Find where the given text appears and provide that cell's center as (X, Y) coordinate. 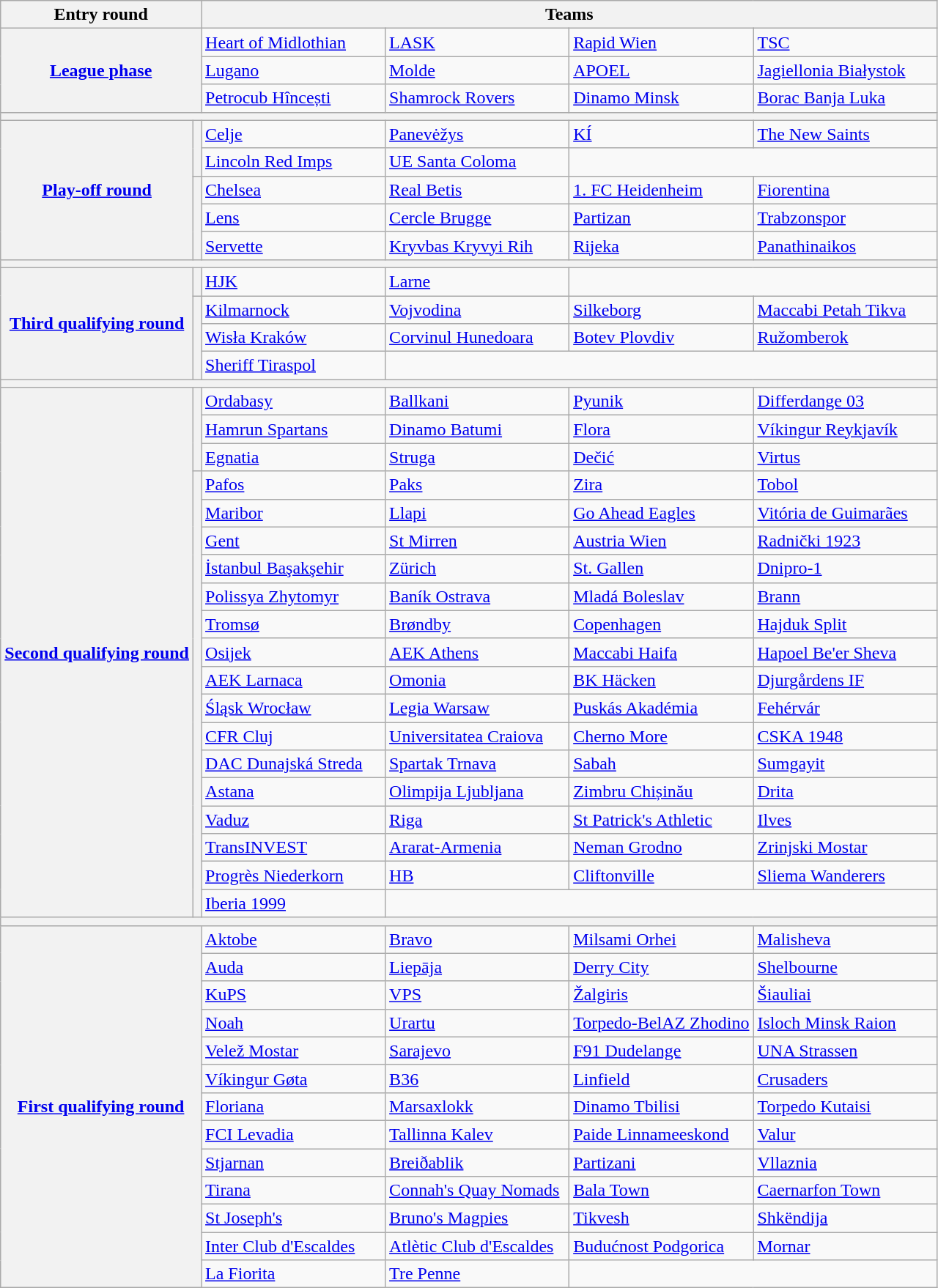
Valur (846, 1134)
VPS (478, 995)
Crusaders (846, 1078)
AEK Athens (478, 652)
Third qualifying round (97, 323)
Go Ahead Eagles (661, 513)
Gent (293, 541)
TSC (846, 42)
Tre Penne (478, 1274)
Differdange 03 (846, 401)
Pyunik (661, 401)
Budućnost Podgorica (661, 1246)
Isloch Minsk Raion (846, 1023)
Celje (293, 134)
Brøndby (478, 624)
Zimbru Chișinău (661, 792)
Liepāja (478, 967)
CFR Cluj (293, 736)
League phase (101, 70)
B36 (478, 1078)
Trabzonspor (846, 218)
HB (478, 876)
Partizan (661, 218)
Iberia 1999 (293, 903)
Bala Town (661, 1191)
Lincoln Red Imps (293, 162)
1. FC Heidenheim (661, 190)
Radnički 1923 (846, 541)
Olimpija Ljubljana (478, 792)
Floriana (293, 1106)
Llapi (478, 513)
Zürich (478, 569)
Shamrock Rovers (478, 98)
Legia Warsaw (478, 708)
Chelsea (293, 190)
Dnipro-1 (846, 569)
Ordabasy (293, 401)
Lugano (293, 70)
Copenhagen (661, 624)
Jagiellonia Białystok (846, 70)
Universitatea Craiova (478, 736)
FCI Levadia (293, 1134)
St Patrick's Athletic (661, 820)
Urartu (478, 1023)
Panevėžys (478, 134)
Malisheva (846, 939)
Vaduz (293, 820)
Zrinjski Mostar (846, 848)
Lens (293, 218)
Struga (478, 457)
Servette (293, 245)
Breiðablik (478, 1163)
Puskás Akadémia (661, 708)
Tikvesh (661, 1218)
Kilmarnock (293, 310)
Heart of Midlothian (293, 42)
UNA Strassen (846, 1051)
Connah's Quay Nomads (478, 1191)
Vojvodina (478, 310)
Caernarfon Town (846, 1191)
Entry round (101, 15)
Noah (293, 1023)
Šiauliai (846, 995)
Omonia (478, 680)
AEK Larnaca (293, 680)
Sheriff Tiraspol (293, 366)
Djurgårdens IF (846, 680)
Egnatia (293, 457)
Mladá Boleslav (661, 596)
Borac Banja Luka (846, 98)
Dečić (661, 457)
HJK (293, 281)
Stjarnan (293, 1163)
Ararat-Armenia (478, 848)
Rijeka (661, 245)
Bravo (478, 939)
Rapid Wien (661, 42)
Aktobe (293, 939)
APOEL (661, 70)
Neman Grodno (661, 848)
Larne (478, 281)
Derry City (661, 967)
St Joseph's (293, 1218)
Dinamo Batumi (478, 429)
Linfield (661, 1078)
CSKA 1948 (846, 736)
Spartak Trnava (478, 764)
Riga (478, 820)
BK Häcken (661, 680)
Cercle Brugge (478, 218)
Wisła Kraków (293, 338)
Inter Club d'Escaldes (293, 1246)
Paks (478, 485)
Auda (293, 967)
Vitória de Guimarães (846, 513)
Sumgayit (846, 764)
Ballkani (478, 401)
Víkingur Gøta (293, 1078)
Baník Ostrava (478, 596)
Real Betis (478, 190)
Mornar (846, 1246)
Tromsø (293, 624)
Dinamo Tbilisi (661, 1106)
Pafos (293, 485)
Drita (846, 792)
Ružomberok (846, 338)
Marsaxlokk (478, 1106)
Zira (661, 485)
Dinamo Minsk (661, 98)
Tobol (846, 485)
Shkëndija (846, 1218)
Panathinaikos (846, 245)
Hajduk Split (846, 624)
Velež Mostar (293, 1051)
Kryvbas Kryvyi Rih (478, 245)
Petrocub Hîncești (293, 98)
Cliftonville (661, 876)
F91 Dudelange (661, 1051)
La Fiorita (293, 1274)
Polissya Zhytomyr (293, 596)
The New Saints (846, 134)
Astana (293, 792)
Ilves (846, 820)
DAC Dunajská Streda (293, 764)
Žalgiris (661, 995)
Molde (478, 70)
KuPS (293, 995)
Sarajevo (478, 1051)
KÍ (661, 134)
Botev Plovdiv (661, 338)
Fehérvár (846, 708)
Brann (846, 596)
Tallinna Kalev (478, 1134)
Shelbourne (846, 967)
Hamrun Spartans (293, 429)
Vllaznia (846, 1163)
Víkingur Reykjavík (846, 429)
Atlètic Club d'Escaldes (478, 1246)
Second qualifying round (97, 652)
Torpedo-BelAZ Zhodino (661, 1023)
Cherno More (661, 736)
Austria Wien (661, 541)
Fiorentina (846, 190)
Torpedo Kutaisi (846, 1106)
St. Gallen (661, 569)
Silkeborg (661, 310)
Maccabi Haifa (661, 652)
Teams (570, 15)
Osijek (293, 652)
Progrès Niederkorn (293, 876)
First qualifying round (101, 1106)
Maribor (293, 513)
Śląsk Wrocław (293, 708)
LASK (478, 42)
Bruno's Magpies (478, 1218)
Partizani (661, 1163)
Maccabi Petah Tikva (846, 310)
Play-off round (97, 190)
St Mirren (478, 541)
Corvinul Hunedoara (478, 338)
Paide Linnameeskond (661, 1134)
Sliema Wanderers (846, 876)
TransINVEST (293, 848)
Milsami Orhei (661, 939)
İstanbul Başakşehir (293, 569)
UE Santa Coloma (478, 162)
Flora (661, 429)
Hapoel Be'er Sheva (846, 652)
Tirana (293, 1191)
Virtus (846, 457)
Sabah (661, 764)
